Provide the (X, Y) coordinate of the cell's center where the given text is located.  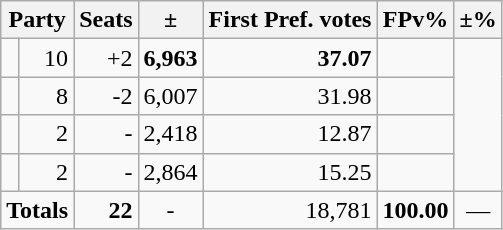
2,864 (170, 172)
First Pref. votes (290, 20)
12.87 (290, 134)
-2 (106, 96)
2,418 (170, 134)
— (478, 210)
10 (46, 58)
6,963 (170, 58)
6,007 (170, 96)
100.00 (416, 210)
±% (478, 20)
± (170, 20)
Totals (38, 210)
FPv% (416, 20)
22 (106, 210)
15.25 (290, 172)
31.98 (290, 96)
8 (46, 96)
18,781 (290, 210)
Seats (106, 20)
+2 (106, 58)
Party (38, 20)
37.07 (290, 58)
